Identify which cell holds the provided text, then report its (X, Y) central coordinate. 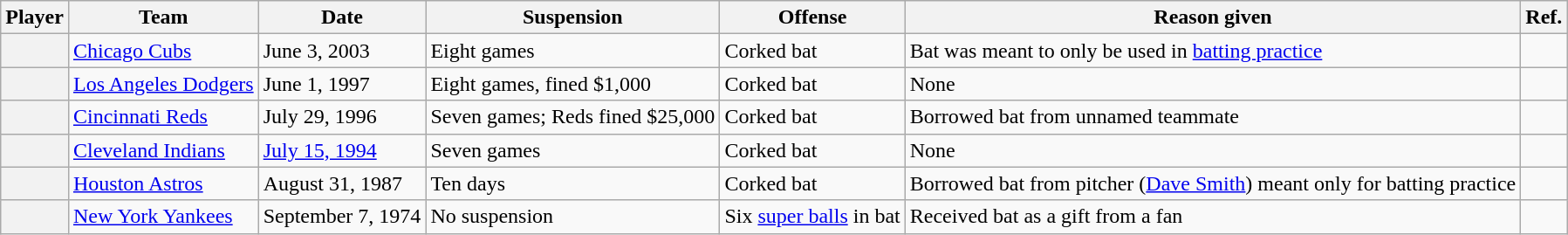
Reason given (1213, 17)
Date (342, 17)
Received bat as a gift from a fan (1213, 217)
August 31, 1987 (342, 183)
Suspension (572, 17)
July 29, 1996 (342, 117)
New York Yankees (163, 217)
Player (35, 17)
Bat was meant to only be used in batting practice (1213, 51)
Houston Astros (163, 183)
Six super balls in bat (812, 217)
No suspension (572, 217)
Eight games, fined $1,000 (572, 84)
Eight games (572, 51)
Seven games (572, 150)
Cincinnati Reds (163, 117)
September 7, 1974 (342, 217)
Borrowed bat from pitcher (Dave Smith) meant only for batting practice (1213, 183)
Seven games; Reds fined $25,000 (572, 117)
Team (163, 17)
Cleveland Indians (163, 150)
Ten days (572, 183)
Los Angeles Dodgers (163, 84)
Offense (812, 17)
Borrowed bat from unnamed teammate (1213, 117)
June 3, 2003 (342, 51)
June 1, 1997 (342, 84)
Chicago Cubs (163, 51)
Ref. (1544, 17)
July 15, 1994 (342, 150)
